Scan for the cell matching the given text and deliver its [x, y] coordinate at center. 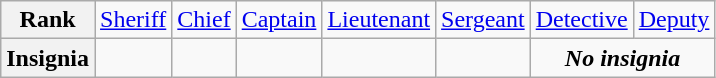
Chief [204, 20]
Sergeant [484, 20]
No insignia [622, 58]
Detective [582, 20]
Deputy [674, 20]
Rank [48, 20]
Captain [279, 20]
Insignia [48, 58]
Sheriff [134, 20]
Lieutenant [379, 20]
